Search for the cell housing the specified text and yield its [x, y] center coordinate. 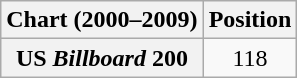
Chart (2000–2009) [102, 20]
118 [250, 58]
US Billboard 200 [102, 58]
Position [250, 20]
